For the text-containing cell, return its midpoint in [X, Y] coordinate format. 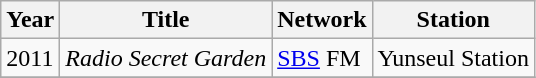
Yunseul Station [453, 58]
Title [166, 20]
Year [30, 20]
Radio Secret Garden [166, 58]
SBS FM [322, 58]
2011 [30, 58]
Network [322, 20]
Station [453, 20]
